Identify which cell holds the provided text, then report its [X, Y] central coordinate. 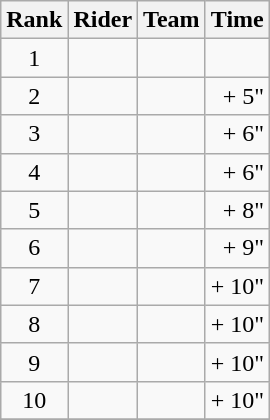
4 [34, 172]
10 [34, 400]
7 [34, 286]
Team [172, 20]
+ 5" [237, 96]
9 [34, 362]
Rank [34, 20]
6 [34, 248]
Time [237, 20]
5 [34, 210]
2 [34, 96]
+ 8" [237, 210]
Rider [103, 20]
+ 9" [237, 248]
3 [34, 134]
8 [34, 324]
1 [34, 58]
